Scan for the cell matching the given text and deliver its (x, y) coordinate at center. 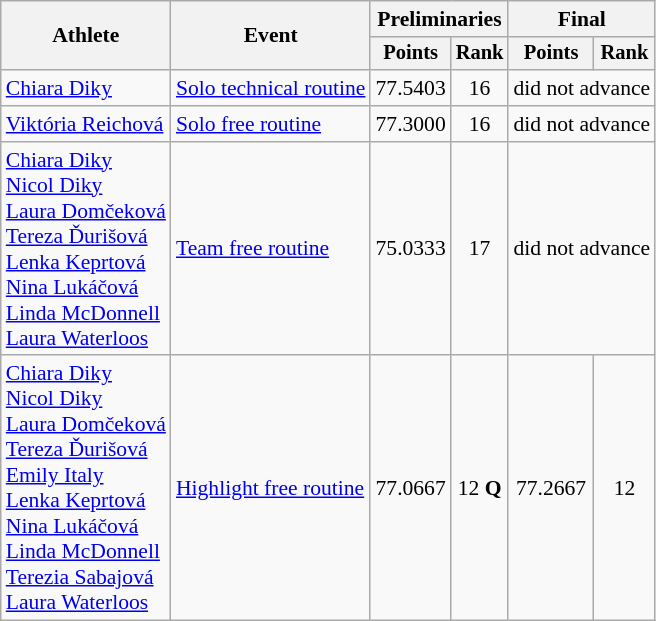
75.0333 (410, 249)
77.0667 (410, 488)
Team free routine (271, 249)
77.2667 (550, 488)
Viktória Reichová (86, 124)
Solo technical routine (271, 88)
Chiara DikyNicol DikyLaura DomčekováTereza ĎurišováEmily ItalyLenka KeprtováNina LukáčováLinda McDonnellTerezia SabajováLaura Waterloos (86, 488)
Solo free routine (271, 124)
Highlight free routine (271, 488)
Chiara Diky (86, 88)
17 (480, 249)
77.3000 (410, 124)
12 Q (480, 488)
Preliminaries (439, 19)
Athlete (86, 36)
Event (271, 36)
Chiara DikyNicol DikyLaura DomčekováTereza ĎurišováLenka KeprtováNina LukáčováLinda McDonnellLaura Waterloos (86, 249)
12 (624, 488)
Final (582, 19)
77.5403 (410, 88)
